Return the [X, Y] coordinate for the center point of the cell that contains the specified text.  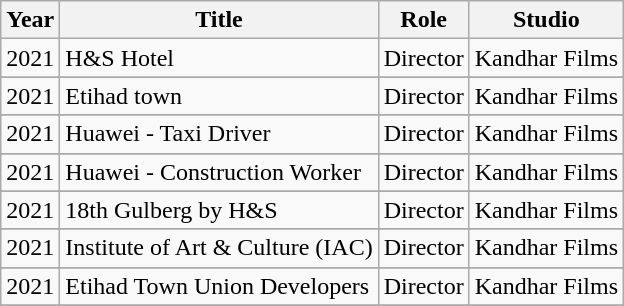
Huawei - Taxi Driver [219, 134]
Studio [546, 20]
Etihad town [219, 96]
Huawei - Construction Worker [219, 172]
Role [424, 20]
H&S Hotel [219, 58]
Institute of Art & Culture (IAC) [219, 248]
Title [219, 20]
18th Gulberg by H&S [219, 210]
Year [30, 20]
Etihad Town Union Developers [219, 286]
